Detect which cell encompasses the target text, then output its (x, y) center coordinate. 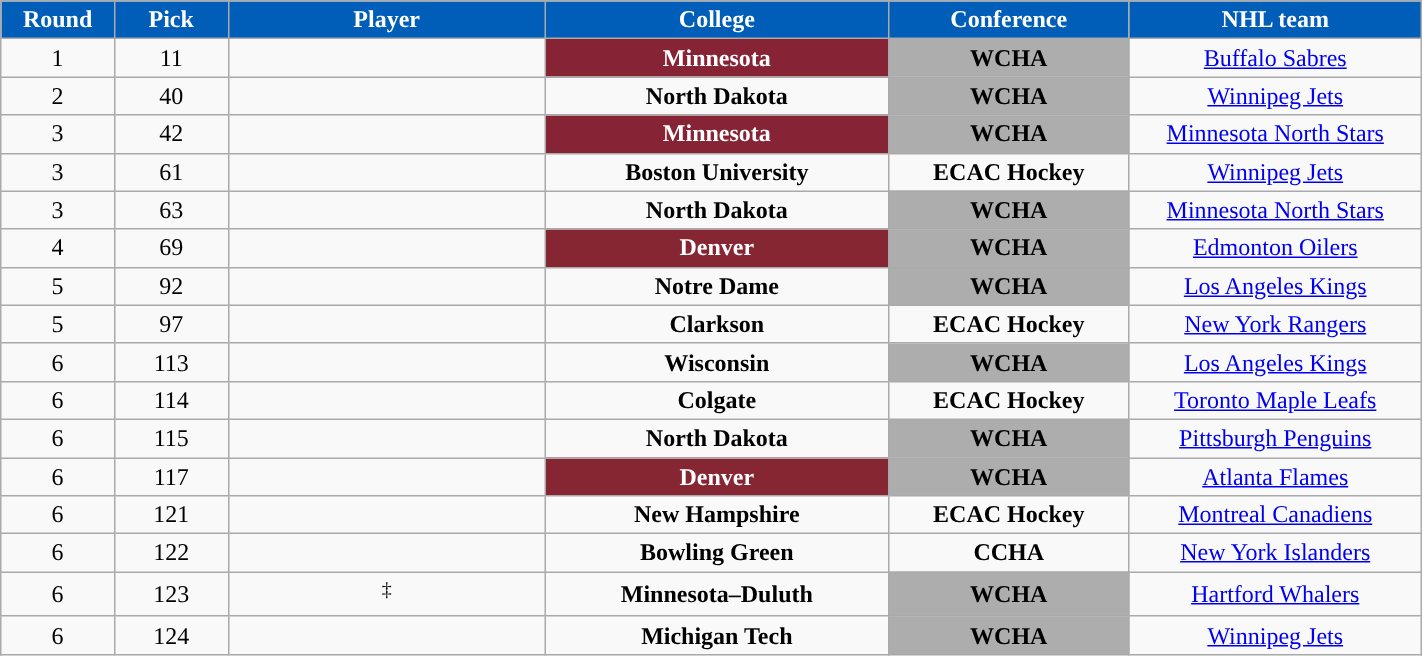
Michigan Tech (716, 635)
2 (58, 96)
61 (171, 172)
Boston University (716, 172)
Edmonton Oilers (1275, 248)
1 (58, 58)
11 (171, 58)
42 (171, 134)
69 (171, 248)
63 (171, 210)
Colgate (716, 400)
117 (171, 477)
97 (171, 324)
Pick (171, 20)
92 (171, 286)
115 (171, 438)
New York Rangers (1275, 324)
Round (58, 20)
123 (171, 594)
Bowling Green (716, 553)
Wisconsin (716, 362)
Buffalo Sabres (1275, 58)
Conference (1008, 20)
New York Islanders (1275, 553)
Hartford Whalers (1275, 594)
114 (171, 400)
Player (386, 20)
Montreal Canadiens (1275, 515)
‡ (386, 594)
Pittsburgh Penguins (1275, 438)
Clarkson (716, 324)
CCHA (1008, 553)
Atlanta Flames (1275, 477)
122 (171, 553)
Minnesota–Duluth (716, 594)
NHL team (1275, 20)
113 (171, 362)
College (716, 20)
121 (171, 515)
4 (58, 248)
New Hampshire (716, 515)
40 (171, 96)
Notre Dame (716, 286)
124 (171, 635)
Toronto Maple Leafs (1275, 400)
